Search for the cell housing the specified text and yield its (x, y) center coordinate. 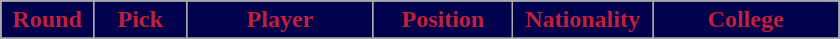
College (746, 20)
Position (443, 20)
Nationality (583, 20)
Round (48, 20)
Pick (140, 20)
Player (280, 20)
